Pinpoint the cell where the given text exists, returning its [x, y] midpoint coordinate. 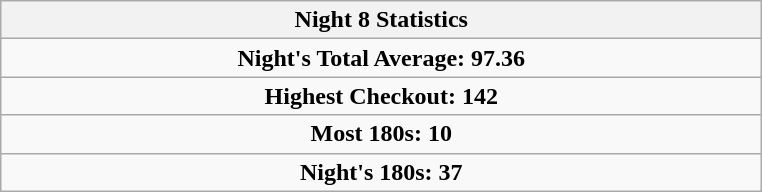
Night's Total Average: 97.36 [382, 58]
Most 180s: 10 [382, 134]
Night 8 Statistics [382, 20]
Highest Checkout: 142 [382, 96]
Night's 180s: 37 [382, 172]
